Output the [X, Y] coordinate of the center of the cell containing the given text.  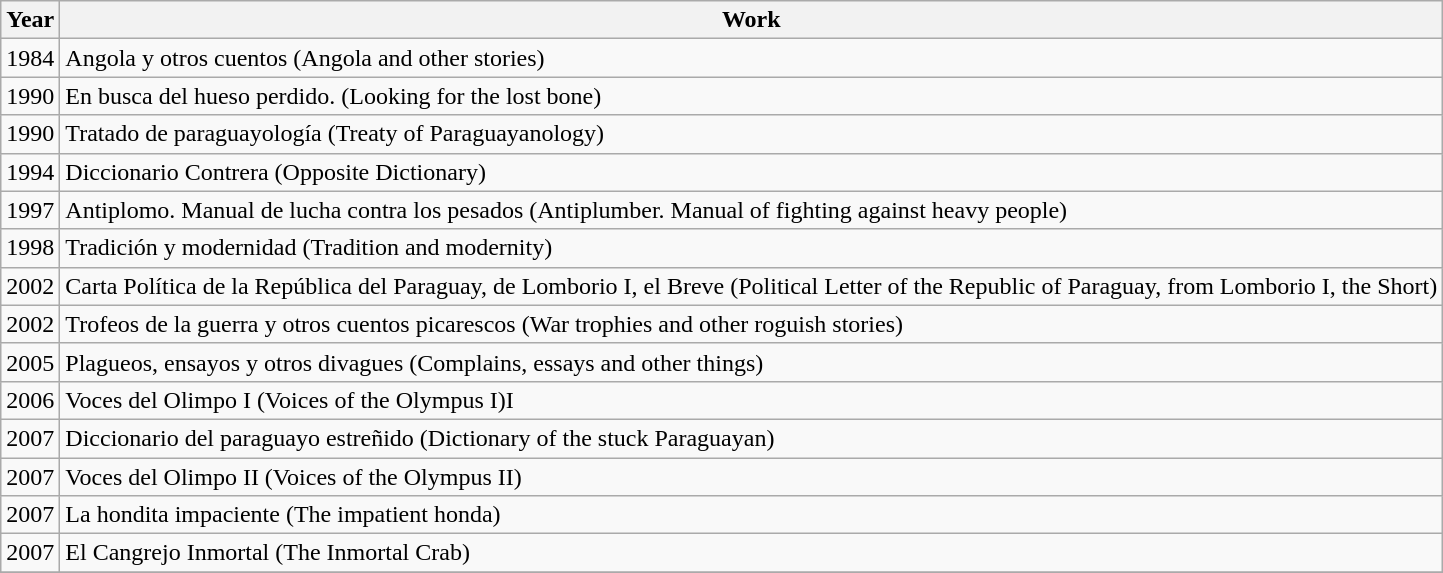
La hondita impaciente (The impatient honda) [752, 515]
Tradición y modernidad (Tradition and modernity) [752, 248]
Trofeos de la guerra y otros cuentos picarescos (War trophies and other roguish stories) [752, 324]
Year [30, 20]
2005 [30, 362]
Angola y otros cuentos (Angola and other stories) [752, 58]
Voces del Olimpo I (Voices of the Olympus I)I [752, 400]
1984 [30, 58]
2006 [30, 400]
1998 [30, 248]
Work [752, 20]
Diccionario del paraguayo estreñido (Dictionary of the stuck Paraguayan) [752, 438]
Diccionario Contrera (Opposite Dictionary) [752, 172]
Carta Política de la República del Paraguay, de Lomborio I, el Breve (Political Letter of the Republic of Paraguay, from Lomborio I, the Short) [752, 286]
Tratado de paraguayología (Treaty of Paraguayanology) [752, 134]
El Cangrejo Inmortal (The Inmortal Crab) [752, 553]
Plagueos, ensayos y otros divagues (Complains, essays and other things) [752, 362]
1994 [30, 172]
Voces del Olimpo II (Voices of the Olympus II) [752, 477]
En busca del hueso perdido. (Looking for the lost bone) [752, 96]
Antiplomo. Manual de lucha contra los pesados (Antiplumber. Manual of fighting against heavy people) [752, 210]
1997 [30, 210]
